Find where the given text appears and provide that cell's center as [x, y] coordinate. 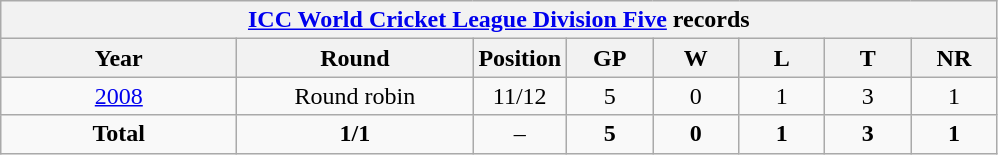
11/12 [520, 96]
Year [119, 58]
Position [520, 58]
Round robin [355, 96]
T [868, 58]
NR [954, 58]
L [782, 58]
GP [610, 58]
W [696, 58]
Total [119, 134]
– [520, 134]
Round [355, 58]
ICC World Cricket League Division Five records [499, 20]
2008 [119, 96]
1/1 [355, 134]
